For the text-containing cell, return its midpoint in (X, Y) coordinate format. 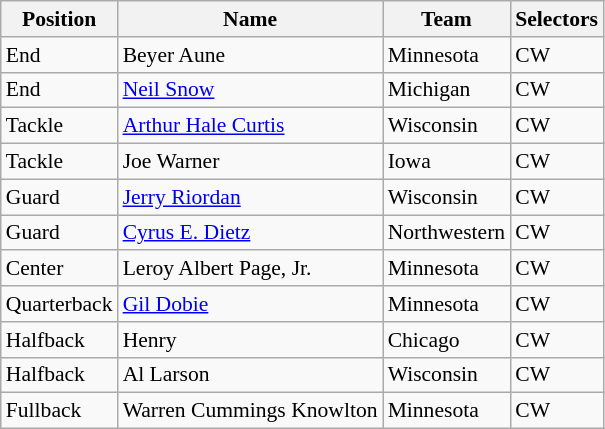
Leroy Albert Page, Jr. (250, 269)
Jerry Riordan (250, 197)
Cyrus E. Dietz (250, 233)
Position (60, 19)
Al Larson (250, 375)
Center (60, 269)
Name (250, 19)
Chicago (447, 340)
Northwestern (447, 233)
Neil Snow (250, 90)
Michigan (447, 90)
Iowa (447, 162)
Fullback (60, 411)
Arthur Hale Curtis (250, 126)
Quarterback (60, 304)
Beyer Aune (250, 55)
Gil Dobie (250, 304)
Team (447, 19)
Warren Cummings Knowlton (250, 411)
Henry (250, 340)
Selectors (556, 19)
Joe Warner (250, 162)
